Detect which cell encompasses the target text, then output its (x, y) center coordinate. 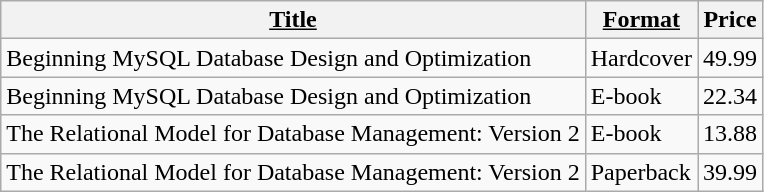
39.99 (730, 172)
Paperback (641, 172)
22.34 (730, 96)
Price (730, 20)
Format (641, 20)
13.88 (730, 134)
Hardcover (641, 58)
49.99 (730, 58)
Title (293, 20)
